Capture the cell that displays the provided text and extract its [x, y] central coordinate. 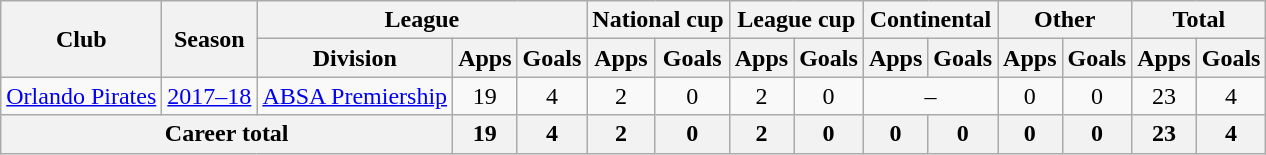
ABSA Premiership [355, 96]
Season [210, 39]
Club [82, 39]
Continental [930, 20]
Other [1065, 20]
2017–18 [210, 96]
Career total [227, 134]
League cup [796, 20]
National cup [658, 20]
Orlando Pirates [82, 96]
– [930, 96]
Total [1199, 20]
Division [355, 58]
League [422, 20]
